Output the [X, Y] coordinate of the center of the cell containing the given text.  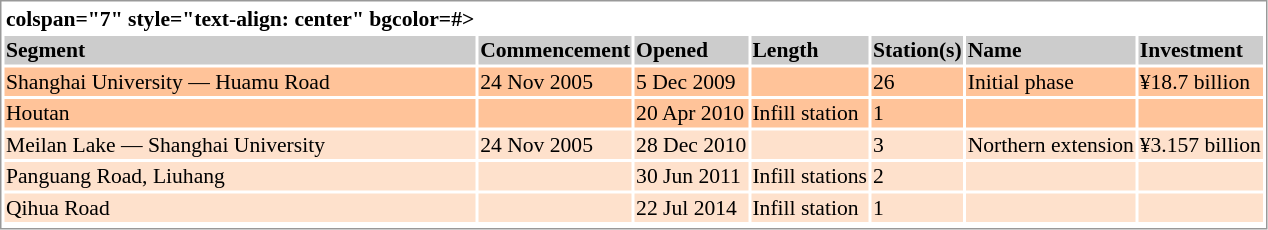
¥18.7 billion [1200, 82]
Station(s) [917, 50]
Opened [692, 50]
3 [917, 144]
Investment [1200, 50]
Panguang Road, Liuhang [240, 176]
¥3.157 billion [1200, 144]
22 Jul 2014 [692, 208]
Initial phase [1050, 82]
Commencement [556, 50]
Name [1050, 50]
Northern extension [1050, 144]
Qihua Road [240, 208]
26 [917, 82]
Segment [240, 50]
30 Jun 2011 [692, 176]
5 Dec 2009 [692, 82]
Shanghai University — Huamu Road [240, 82]
Length [810, 50]
colspan="7" style="text-align: center" bgcolor=#> [240, 18]
20 Apr 2010 [692, 113]
28 Dec 2010 [692, 144]
2 [917, 176]
Infill stations [810, 176]
Meilan Lake — Shanghai University [240, 144]
Houtan [240, 113]
